Search for the cell housing the specified text and yield its (X, Y) center coordinate. 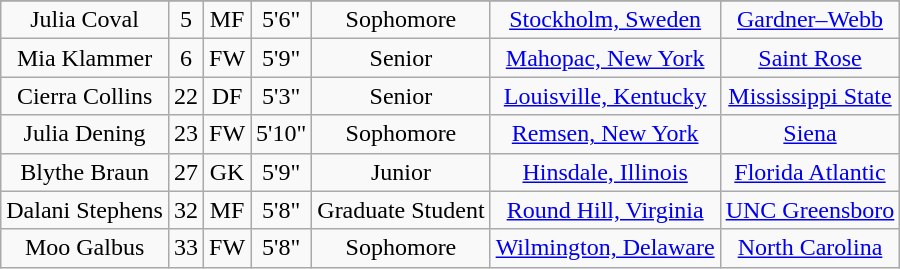
Gardner–Webb (810, 20)
UNC Greensboro (810, 210)
Junior (401, 172)
Wilmington, Delaware (605, 248)
Stockholm, Sweden (605, 20)
Graduate Student (401, 210)
5 (186, 20)
Cierra Collins (85, 96)
DF (228, 96)
North Carolina (810, 248)
5'6" (282, 20)
Moo Galbus (85, 248)
Mississippi State (810, 96)
Mia Klammer (85, 58)
Hinsdale, Illinois (605, 172)
23 (186, 134)
33 (186, 248)
5'10" (282, 134)
Saint Rose (810, 58)
Florida Atlantic (810, 172)
5'3" (282, 96)
Blythe Braun (85, 172)
Louisville, Kentucky (605, 96)
27 (186, 172)
Siena (810, 134)
Julia Dening (85, 134)
6 (186, 58)
Julia Coval (85, 20)
22 (186, 96)
GK (228, 172)
Dalani Stephens (85, 210)
Mahopac, New York (605, 58)
Remsen, New York (605, 134)
Round Hill, Virginia (605, 210)
32 (186, 210)
